Locate the cell with the specified text and output its [x, y] center coordinate. 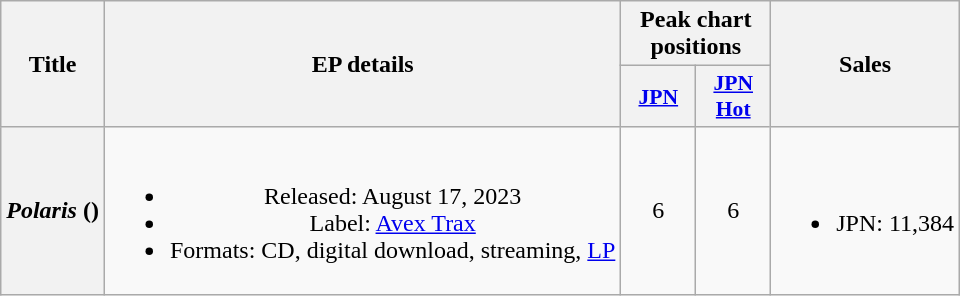
EP details [362, 64]
Released: August 17, 2023Label: Avex TraxFormats: CD, digital download, streaming, LP [362, 210]
Peak chart positions [696, 34]
Title [53, 64]
JPN: 11,384 [866, 210]
JPNHot [734, 96]
Polaris () [53, 210]
Sales [866, 64]
JPN [658, 96]
